From the cell containing the given text, extract its center point as [x, y] coordinate. 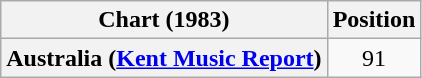
Chart (1983) [164, 20]
91 [374, 58]
Australia (Kent Music Report) [164, 58]
Position [374, 20]
